Find where the given text appears and provide that cell's center as [X, Y] coordinate. 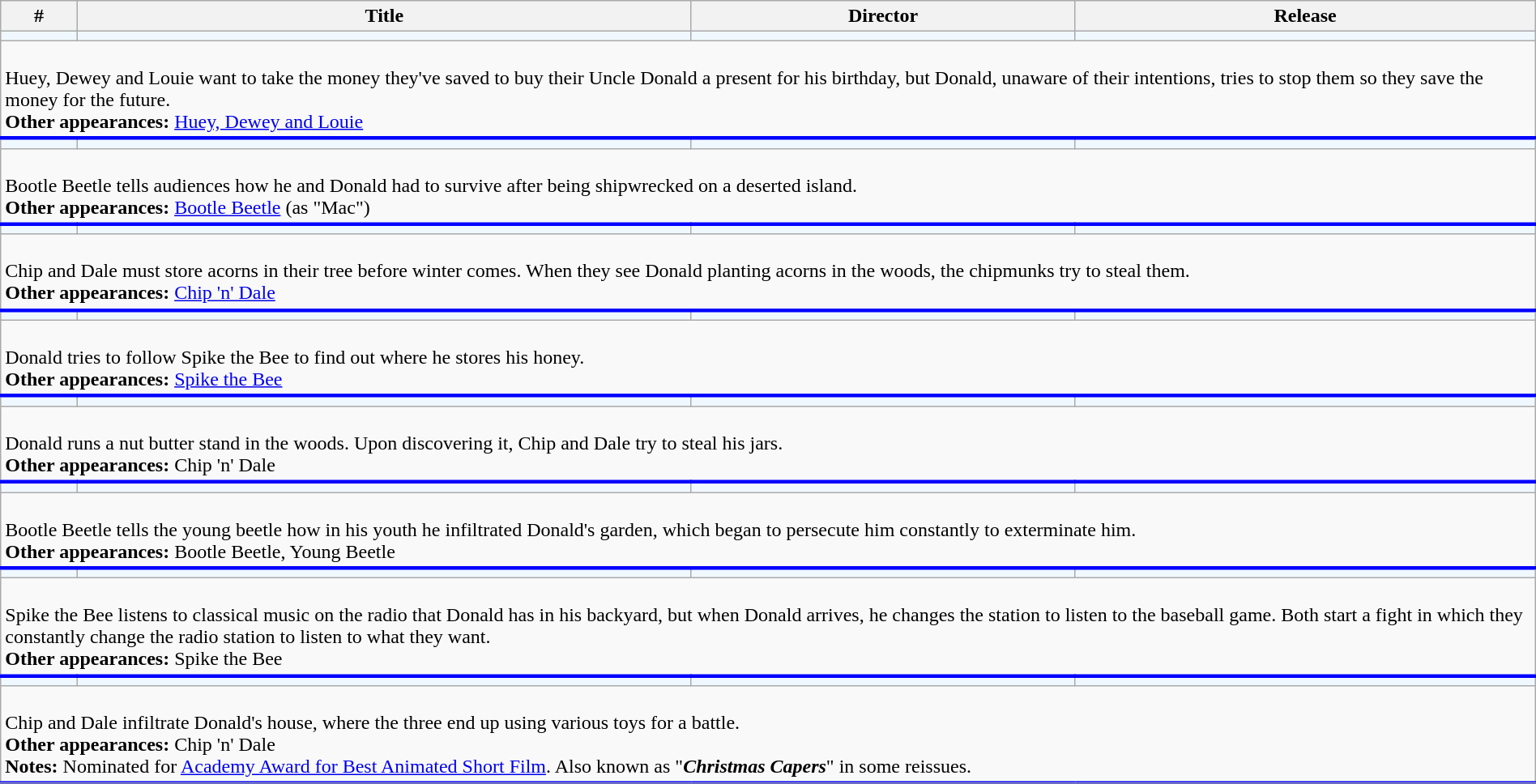
Donald runs a nut butter stand in the woods. Upon discovering it, Chip and Dale try to steal his jars.Other appearances: Chip 'n' Dale [768, 444]
Release [1305, 16]
Donald tries to follow Spike the Bee to find out where he stores his honey.Other appearances: Spike the Bee [768, 358]
Title [384, 16]
Director [883, 16]
# [39, 16]
